Provide the [x, y] coordinate of the cell's center where the given text is located.  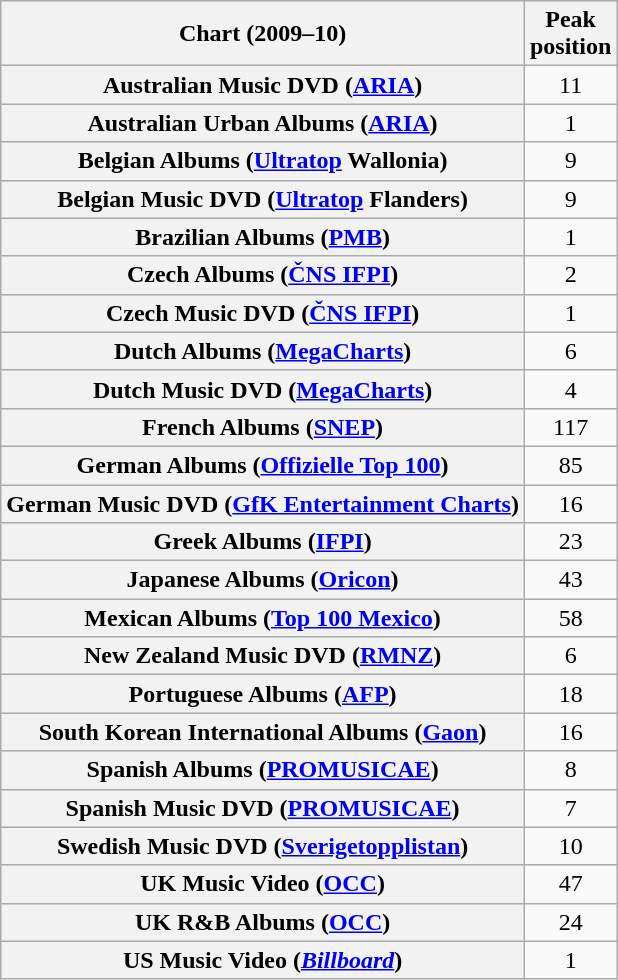
Australian Urban Albums (ARIA) [263, 123]
Czech Albums (ČNS IFPI) [263, 275]
Belgian Albums (Ultratop Wallonia) [263, 161]
Brazilian Albums (PMB) [263, 237]
43 [570, 580]
10 [570, 846]
117 [570, 427]
US Music Video (Billboard) [263, 960]
Dutch Albums (MegaCharts) [263, 351]
7 [570, 808]
New Zealand Music DVD (RMNZ) [263, 656]
11 [570, 85]
4 [570, 389]
South Korean International Albums (Gaon) [263, 732]
85 [570, 465]
Chart (2009–10) [263, 34]
23 [570, 542]
2 [570, 275]
18 [570, 694]
UK R&B Albums (OCC) [263, 922]
Australian Music DVD (ARIA) [263, 85]
Czech Music DVD (ČNS IFPI) [263, 313]
Swedish Music DVD (Sverigetopplistan) [263, 846]
German Music DVD (GfK Entertainment Charts) [263, 503]
UK Music Video (OCC) [263, 884]
Japanese Albums (Oricon) [263, 580]
German Albums (Offizielle Top 100) [263, 465]
Spanish Music DVD (PROMUSICAE) [263, 808]
8 [570, 770]
Greek Albums (IFPI) [263, 542]
French Albums (SNEP) [263, 427]
Portuguese Albums (AFP) [263, 694]
Spanish Albums (PROMUSICAE) [263, 770]
Dutch Music DVD (MegaCharts) [263, 389]
Mexican Albums (Top 100 Mexico) [263, 618]
Belgian Music DVD (Ultratop Flanders) [263, 199]
Peakposition [570, 34]
24 [570, 922]
58 [570, 618]
47 [570, 884]
